Capture the cell that displays the provided text and extract its (x, y) central coordinate. 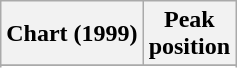
Peak position (189, 34)
Chart (1999) (72, 34)
